Locate the cell with the specified text and output its [X, Y] center coordinate. 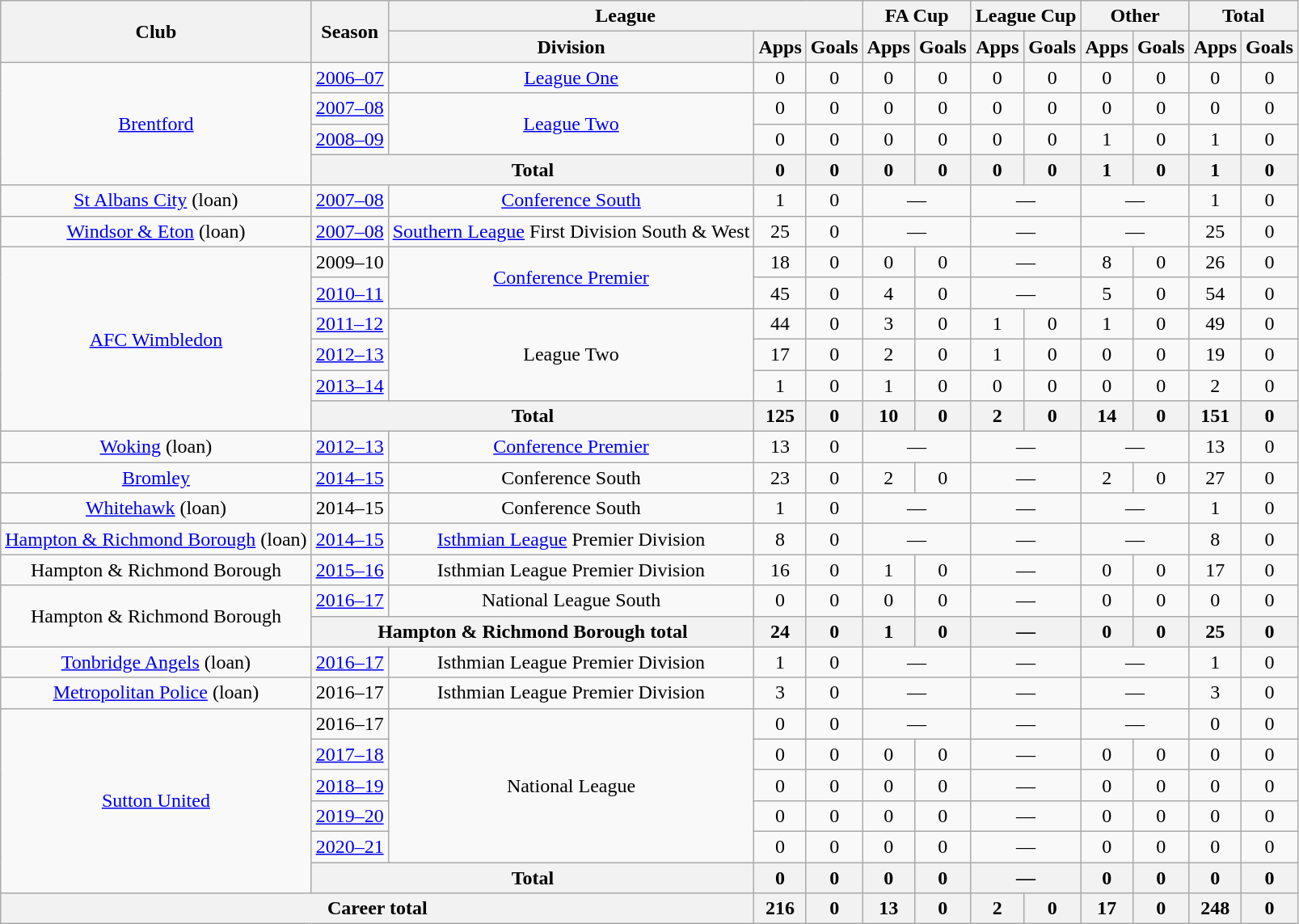
Hampton & Richmond Borough (loan) [156, 539]
23 [780, 478]
2020–21 [349, 846]
26 [1215, 262]
2019–20 [349, 816]
24 [780, 631]
League [626, 16]
27 [1215, 478]
248 [1215, 909]
St Albans City (loan) [156, 200]
16 [780, 570]
2018–19 [349, 785]
Southern League First Division South & West [571, 231]
National League South [571, 601]
14 [1107, 416]
151 [1215, 416]
Club [156, 32]
FA Cup [917, 16]
10 [888, 416]
2010–11 [349, 293]
Windsor & Eton (loan) [156, 231]
19 [1215, 354]
Season [349, 32]
216 [780, 909]
18 [780, 262]
Brentford [156, 124]
Whitehawk (loan) [156, 508]
44 [780, 323]
2017–18 [349, 754]
Sutton United [156, 800]
5 [1107, 293]
Other [1135, 16]
League One [571, 78]
2015–16 [349, 570]
2006–07 [349, 78]
National League [571, 785]
Division [571, 47]
Tonbridge Angels (loan) [156, 662]
Metropolitan Police (loan) [156, 693]
Career total [377, 909]
Bromley [156, 478]
Woking (loan) [156, 447]
45 [780, 293]
2009–10 [349, 262]
2008–09 [349, 139]
Hampton & Richmond Borough total [533, 631]
54 [1215, 293]
4 [888, 293]
125 [780, 416]
2013–14 [349, 386]
League Cup [1026, 16]
AFC Wimbledon [156, 339]
49 [1215, 323]
2011–12 [349, 323]
